Find where the given text appears and provide that cell's center as (X, Y) coordinate. 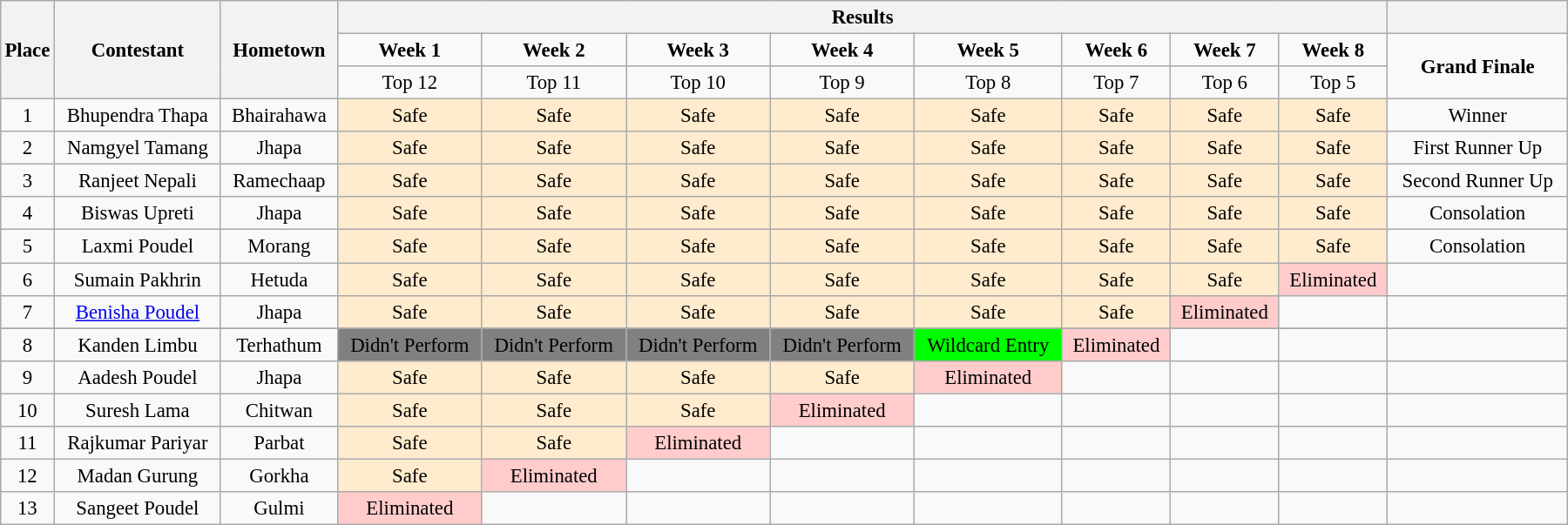
Madan Gurung (138, 475)
Grand Finale (1477, 66)
Namgyel Tamang (138, 148)
Gorkha (279, 475)
Terhathum (279, 345)
Week 8 (1333, 50)
Place (27, 50)
5 (27, 246)
11 (27, 443)
10 (27, 410)
Week 4 (841, 50)
3 (27, 181)
1 (27, 116)
6 (27, 279)
8 (27, 345)
Sangeet Poudel (138, 508)
Hetuda (279, 279)
9 (27, 377)
Top 9 (841, 83)
Week 7 (1225, 50)
Ranjeet Nepali (138, 181)
Top 8 (988, 83)
Bhairahawa (279, 116)
4 (27, 213)
Top 11 (554, 83)
Contestant (138, 50)
Hometown (279, 50)
Week 1 (409, 50)
Week 6 (1116, 50)
Kanden Limbu (138, 345)
13 (27, 508)
Results (862, 17)
Top 10 (697, 83)
12 (27, 475)
Ramechaap (279, 181)
7 (27, 312)
Gulmi (279, 508)
Top 6 (1225, 83)
Chitwan (279, 410)
Aadesh Poudel (138, 377)
Top 12 (409, 83)
Second Runner Up (1477, 181)
Bhupendra Thapa (138, 116)
Suresh Lama (138, 410)
Laxmi Poudel (138, 246)
Rajkumar Pariyar (138, 443)
Morang (279, 246)
First Runner Up (1477, 148)
Winner (1477, 116)
Wildcard Entry (988, 345)
Sumain Pakhrin (138, 279)
Top 5 (1333, 83)
Week 2 (554, 50)
Biswas Upreti (138, 213)
Week 3 (697, 50)
Parbat (279, 443)
Benisha Poudel (138, 312)
Top 7 (1116, 83)
Week 5 (988, 50)
2 (27, 148)
